Scan for the cell matching the given text and deliver its [X, Y] coordinate at center. 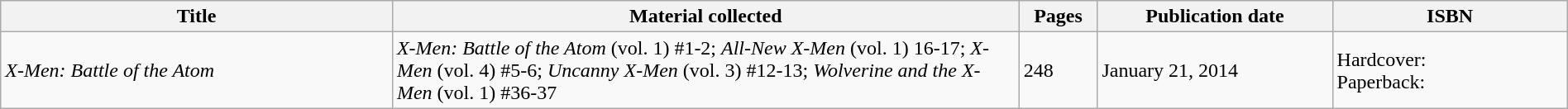
248 [1059, 70]
Publication date [1215, 17]
Pages [1059, 17]
January 21, 2014 [1215, 70]
ISBN [1450, 17]
Material collected [705, 17]
Hardcover: Paperback: [1450, 70]
X-Men: Battle of the Atom [197, 70]
Title [197, 17]
